Locate the cell with the specified text and output its (X, Y) center coordinate. 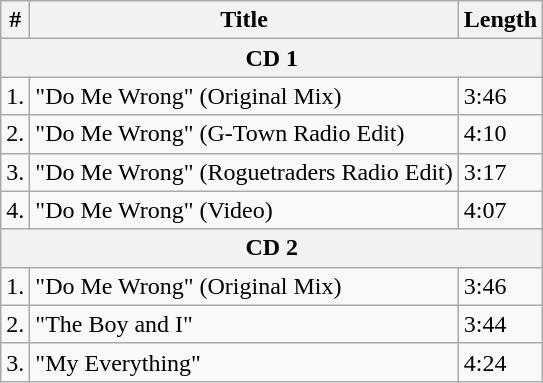
3:17 (500, 172)
Title (244, 20)
"Do Me Wrong" (Video) (244, 210)
4:24 (500, 362)
"Do Me Wrong" (Roguetraders Radio Edit) (244, 172)
Length (500, 20)
CD 2 (272, 248)
3:44 (500, 324)
4. (16, 210)
# (16, 20)
4:10 (500, 134)
"My Everything" (244, 362)
"The Boy and I" (244, 324)
"Do Me Wrong" (G-Town Radio Edit) (244, 134)
CD 1 (272, 58)
4:07 (500, 210)
